Search for the cell housing the specified text and yield its [X, Y] center coordinate. 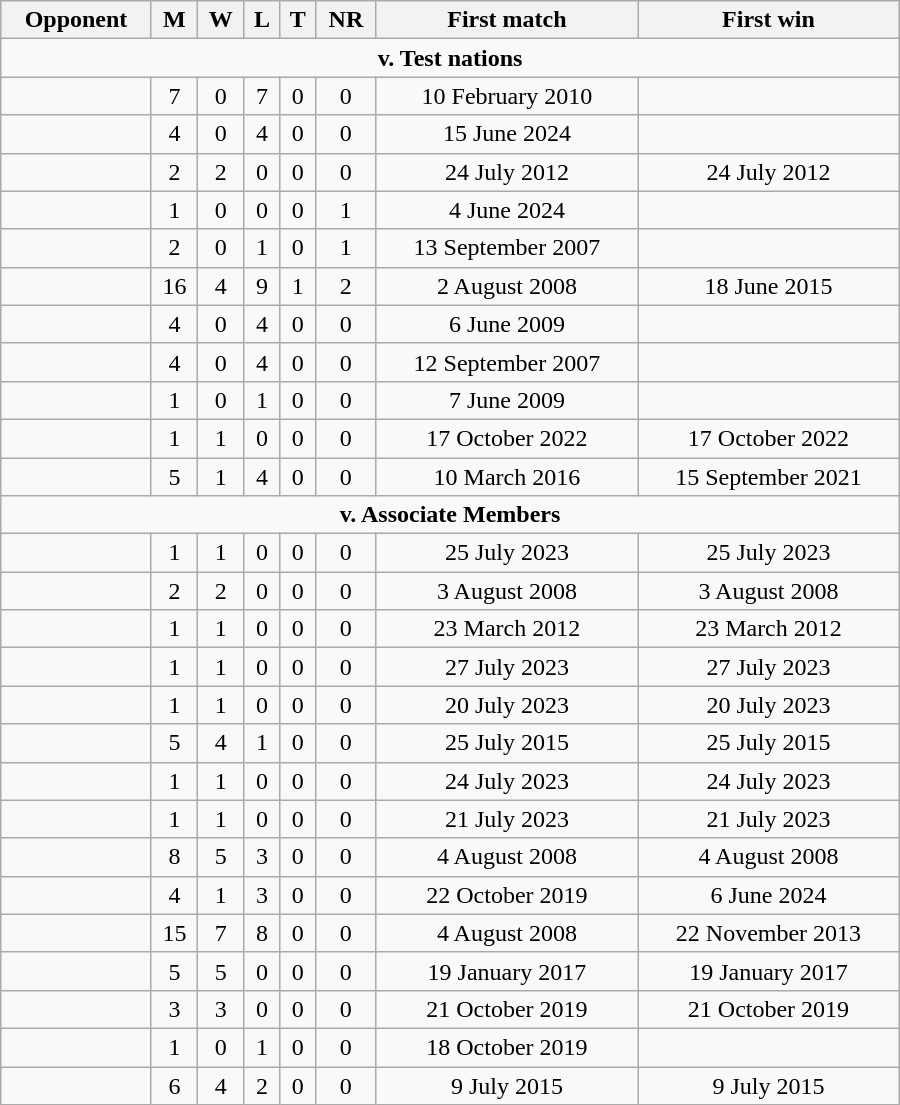
15 June 2024 [507, 134]
6 [174, 1085]
18 October 2019 [507, 1047]
Opponent [76, 20]
First win [769, 20]
7 June 2009 [507, 400]
v. Associate Members [450, 515]
First match [507, 20]
9 [262, 286]
T [298, 20]
2 August 2008 [507, 286]
18 June 2015 [769, 286]
10 March 2016 [507, 477]
13 September 2007 [507, 248]
v. Test nations [450, 58]
W [221, 20]
L [262, 20]
6 June 2024 [769, 895]
22 November 2013 [769, 933]
4 June 2024 [507, 210]
15 September 2021 [769, 477]
15 [174, 933]
10 February 2010 [507, 96]
NR [346, 20]
M [174, 20]
12 September 2007 [507, 362]
6 June 2009 [507, 324]
16 [174, 286]
22 October 2019 [507, 895]
